Capture the cell that displays the provided text and extract its [X, Y] central coordinate. 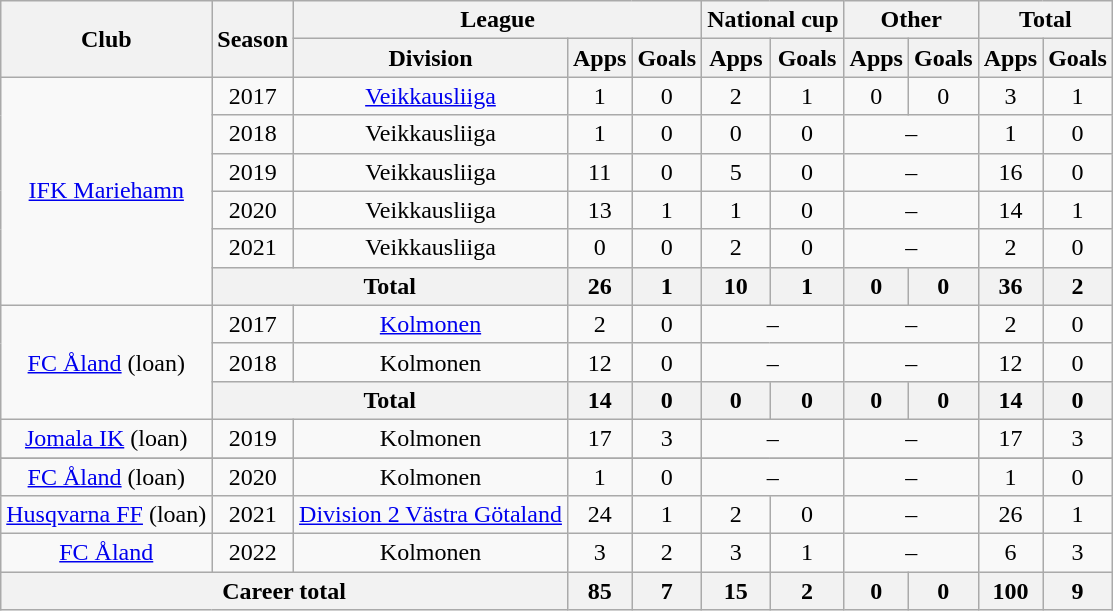
Career total [284, 591]
Season [253, 39]
Division 2 Västra Götaland [431, 515]
Jomala IK (loan) [106, 438]
7 [667, 591]
15 [736, 591]
16 [1010, 172]
36 [1010, 286]
National cup [773, 20]
Husqvarna FF (loan) [106, 515]
24 [599, 515]
85 [599, 591]
Division [431, 58]
100 [1010, 591]
11 [599, 172]
9 [1078, 591]
FC Åland [106, 553]
IFK Mariehamn [106, 191]
2022 [253, 553]
League [498, 20]
Other [911, 20]
5 [736, 172]
13 [599, 210]
10 [736, 286]
6 [1010, 553]
Club [106, 39]
